Pinpoint the cell where the given text exists, returning its [X, Y] midpoint coordinate. 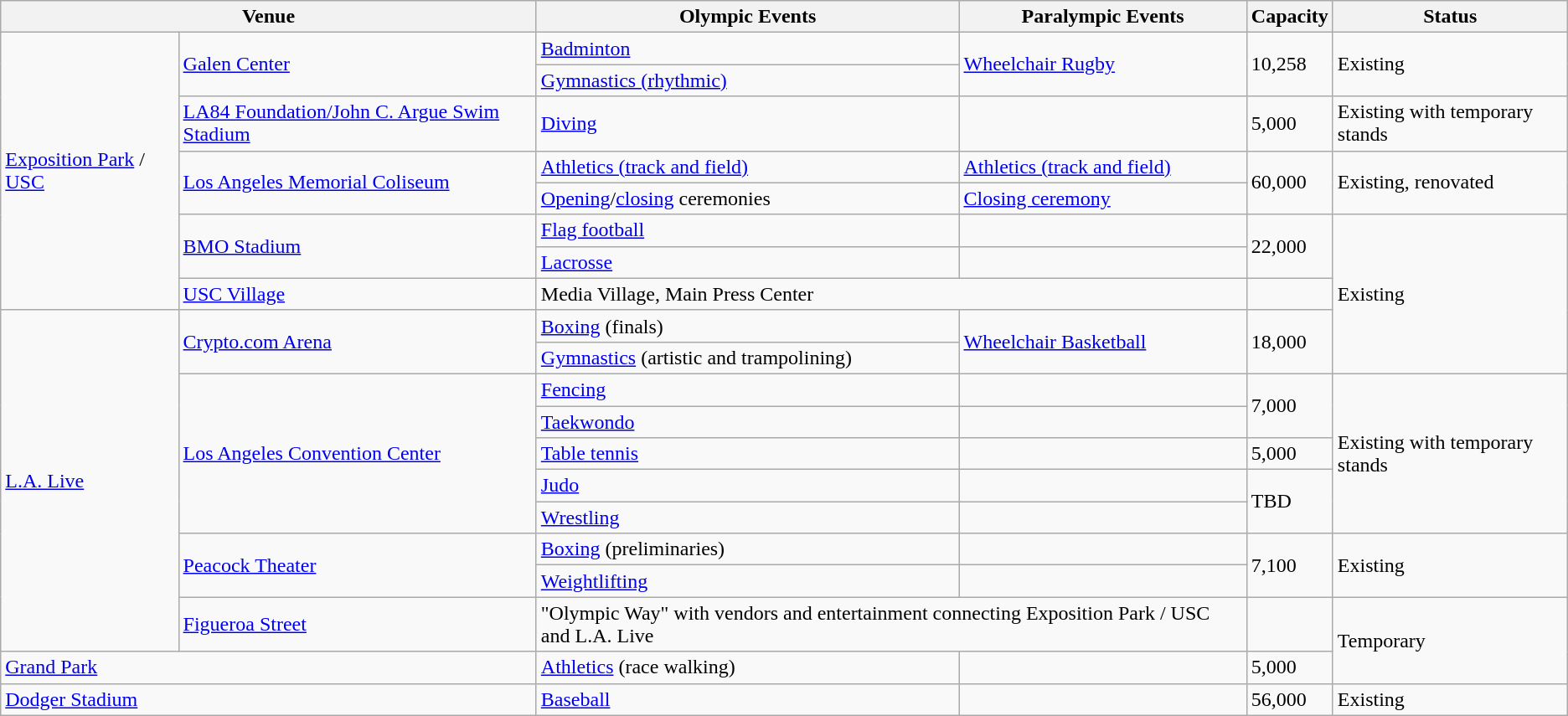
Wrestling [747, 518]
Athletics (race walking) [747, 667]
60,000 [1290, 183]
Media Village, Main Press Center [891, 294]
Gymnastics (rhythmic) [747, 80]
"Olympic Way" with vendors and entertainment connecting Exposition Park / USC and L.A. Live [891, 625]
Opening/closing ceremonies [747, 198]
Los Angeles Memorial Coliseum [357, 183]
7,100 [1290, 565]
Olympic Events [747, 17]
Wheelchair Basketball [1102, 342]
Los Angeles Convention Center [357, 453]
Existing, renovated [1450, 183]
Lacrosse [747, 262]
Badminton [747, 49]
10,258 [1290, 64]
Galen Center [357, 64]
TBD [1290, 502]
Dodger Stadium [269, 699]
L.A. Live [90, 481]
Wheelchair Rugby [1102, 64]
Weightlifting [747, 581]
Exposition Park / USC [90, 172]
Gymnastics (artistic and trampolining) [747, 358]
Boxing (finals) [747, 326]
22,000 [1290, 246]
Judo [747, 486]
Taekwondo [747, 421]
Boxing (preliminaries) [747, 549]
LA84 Foundation/John C. Argue Swim Stadium [357, 124]
BMO Stadium [357, 246]
Baseball [747, 699]
Crypto.com Arena [357, 342]
Venue [269, 17]
Flag football [747, 230]
Table tennis [747, 454]
Closing ceremony [1102, 198]
Temporary [1450, 640]
56,000 [1290, 699]
Diving [747, 124]
Fencing [747, 389]
USC Village [357, 294]
Paralympic Events [1102, 17]
Grand Park [269, 667]
18,000 [1290, 342]
Figueroa Street [357, 625]
Capacity [1290, 17]
7,000 [1290, 405]
Peacock Theater [357, 565]
Status [1450, 17]
